Scan for the cell matching the given text and deliver its (x, y) coordinate at center. 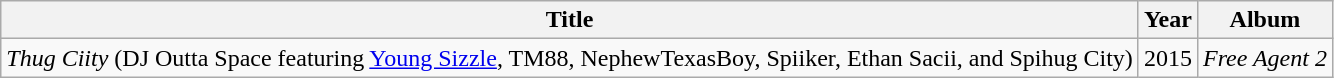
Free Agent 2 (1264, 58)
Year (1168, 20)
Title (570, 20)
Thug Ciity (DJ Outta Space featuring Young Sizzle, TM88, NephewTexasBoy, Spiiker, Ethan Sacii, and Spihug City) (570, 58)
2015 (1168, 58)
Album (1264, 20)
